Scan for the cell matching the given text and deliver its (x, y) coordinate at center. 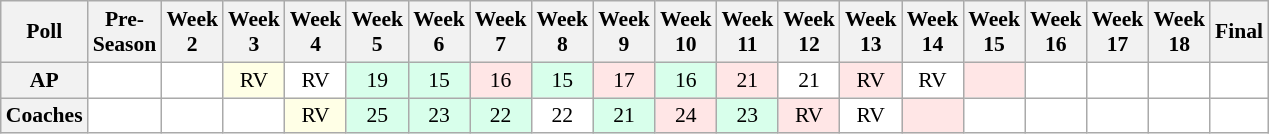
Week11 (748, 32)
Week4 (316, 32)
24 (686, 116)
Week2 (192, 32)
Week15 (994, 32)
Pre-Season (125, 32)
Week3 (254, 32)
19 (377, 80)
Poll (44, 32)
Week5 (377, 32)
25 (377, 116)
Week8 (562, 32)
Week7 (501, 32)
Coaches (44, 116)
Final (1239, 32)
Week12 (809, 32)
Week10 (686, 32)
Week16 (1056, 32)
Week13 (871, 32)
Week14 (933, 32)
17 (624, 80)
Week9 (624, 32)
Week18 (1179, 32)
Week17 (1118, 32)
Week6 (439, 32)
AP (44, 80)
